Identify which cell holds the provided text, then report its (x, y) central coordinate. 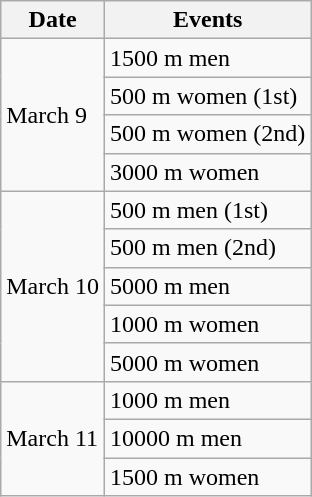
1500 m women (207, 477)
5000 m women (207, 362)
March 9 (53, 115)
10000 m men (207, 438)
1000 m women (207, 324)
1500 m men (207, 58)
Date (53, 20)
March 11 (53, 438)
March 10 (53, 286)
1000 m men (207, 400)
500 m men (2nd) (207, 248)
3000 m women (207, 172)
5000 m men (207, 286)
500 m women (1st) (207, 96)
Events (207, 20)
500 m women (2nd) (207, 134)
500 m men (1st) (207, 210)
